Determine the (x, y) coordinate at the center of the cell enclosing the given text.  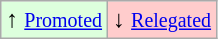
↓ Relegated (162, 20)
↑ Promoted (54, 20)
